Locate the cell with the specified text and output its [x, y] center coordinate. 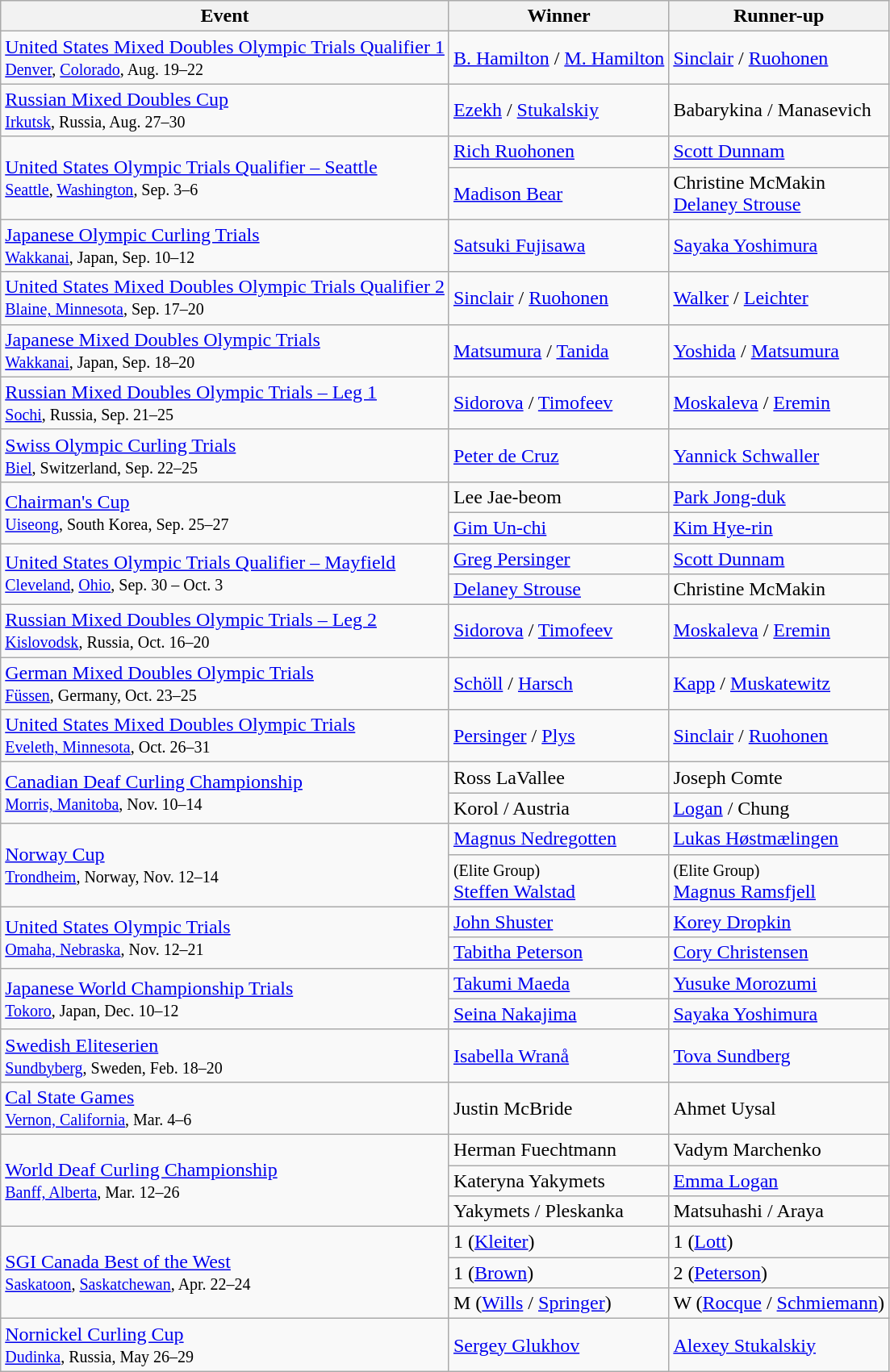
Tabitha Peterson [558, 953]
Kim Hye-rin [779, 528]
Emma Logan [779, 1180]
Park Jong-duk [779, 497]
Peter de Cruz [558, 455]
Matsumura / Tanida [558, 350]
Justin McBride [558, 1108]
Cal State Games Vernon, California, Mar. 4–6 [225, 1108]
Kateryna Yakymets [558, 1180]
Event [225, 16]
Matsuhashi / Araya [779, 1211]
Korey Dropkin [779, 922]
Russian Mixed Doubles Cup Irkutsk, Russia, Aug. 27–30 [225, 110]
Ross LaVallee [558, 778]
Cory Christensen [779, 953]
Sergey Glukhov [558, 1345]
John Shuster [558, 922]
Japanese Mixed Doubles Olympic Trials Wakkanai, Japan, Sep. 18–20 [225, 350]
W (Rocque / Schmiemann) [779, 1303]
(Elite Group) Magnus Ramsfjell [779, 881]
Takumi Maeda [558, 983]
1 (Brown) [558, 1273]
Walker / Leichter [779, 298]
Canadian Deaf Curling Championship Morris, Manitoba, Nov. 10–14 [225, 793]
Persinger / Plys [558, 736]
United States Mixed Doubles Olympic Trials Eveleth, Minnesota, Oct. 26–31 [225, 736]
Lee Jae-beom [558, 497]
Delaney Strouse [558, 590]
M (Wills / Springer) [558, 1303]
Alexey Stukalskiy [779, 1345]
United States Olympic Trials Qualifier – Seattle Seattle, Washington, Sep. 3–6 [225, 177]
Lukas Høstmælingen [779, 839]
Ahmet Uysal [779, 1108]
Yannick Schwaller [779, 455]
B. Hamilton / M. Hamilton [558, 58]
Russian Mixed Doubles Olympic Trials – Leg 2 Kislovodsk, Russia, Oct. 16–20 [225, 631]
World Deaf Curling Championship Banff, Alberta, Mar. 12–26 [225, 1180]
Rich Ruohonen [558, 152]
Joseph Comte [779, 778]
Gim Un-chi [558, 528]
Seina Nakajima [558, 1014]
Tova Sundberg [779, 1055]
Swedish Eliteserien Sundbyberg, Sweden, Feb. 18–20 [225, 1055]
United States Olympic Trials Qualifier – Mayfield Cleveland, Ohio, Sep. 30 – Oct. 3 [225, 574]
Satsuki Fujisawa [558, 245]
Korol / Austria [558, 808]
Yoshida / Matsumura [779, 350]
Isabella Wranå [558, 1055]
Kapp / Muskatewitz [779, 684]
Christine McMakin [779, 590]
Babarykina / Manasevich [779, 110]
1 (Kleiter) [558, 1242]
Winner [558, 16]
Logan / Chung [779, 808]
Christine McMakin Delaney Strouse [779, 194]
Madison Bear [558, 194]
Schöll / Harsch [558, 684]
Russian Mixed Doubles Olympic Trials – Leg 1 Sochi, Russia, Sep. 21–25 [225, 403]
Yusuke Morozumi [779, 983]
Japanese World Championship Trials Tokoro, Japan, Dec. 10–12 [225, 999]
Norway Cup Trondheim, Norway, Nov. 12–14 [225, 865]
1 (Lott) [779, 1242]
Nornickel Curling Cup Dudinka, Russia, May 26–29 [225, 1345]
Vadym Marchenko [779, 1149]
Greg Persinger [558, 559]
2 (Peterson) [779, 1273]
Yakymets / Pleskanka [558, 1211]
Chairman's Cup Uiseong, South Korea, Sep. 25–27 [225, 512]
Swiss Olympic Curling Trials Biel, Switzerland, Sep. 22–25 [225, 455]
Magnus Nedregotten [558, 839]
Japanese Olympic Curling Trials Wakkanai, Japan, Sep. 10–12 [225, 245]
Ezekh / Stukalskiy [558, 110]
Herman Fuechtmann [558, 1149]
United States Olympic Trials Omaha, Nebraska, Nov. 12–21 [225, 937]
United States Mixed Doubles Olympic Trials Qualifier 1 Denver, Colorado, Aug. 19–22 [225, 58]
German Mixed Doubles Olympic Trials Füssen, Germany, Oct. 23–25 [225, 684]
Runner-up [779, 16]
United States Mixed Doubles Olympic Trials Qualifier 2 Blaine, Minnesota, Sep. 17–20 [225, 298]
SGI Canada Best of the West Saskatoon, Saskatchewan, Apr. 22–24 [225, 1273]
(Elite Group) Steffen Walstad [558, 881]
